Search for the cell housing the specified text and yield its [X, Y] center coordinate. 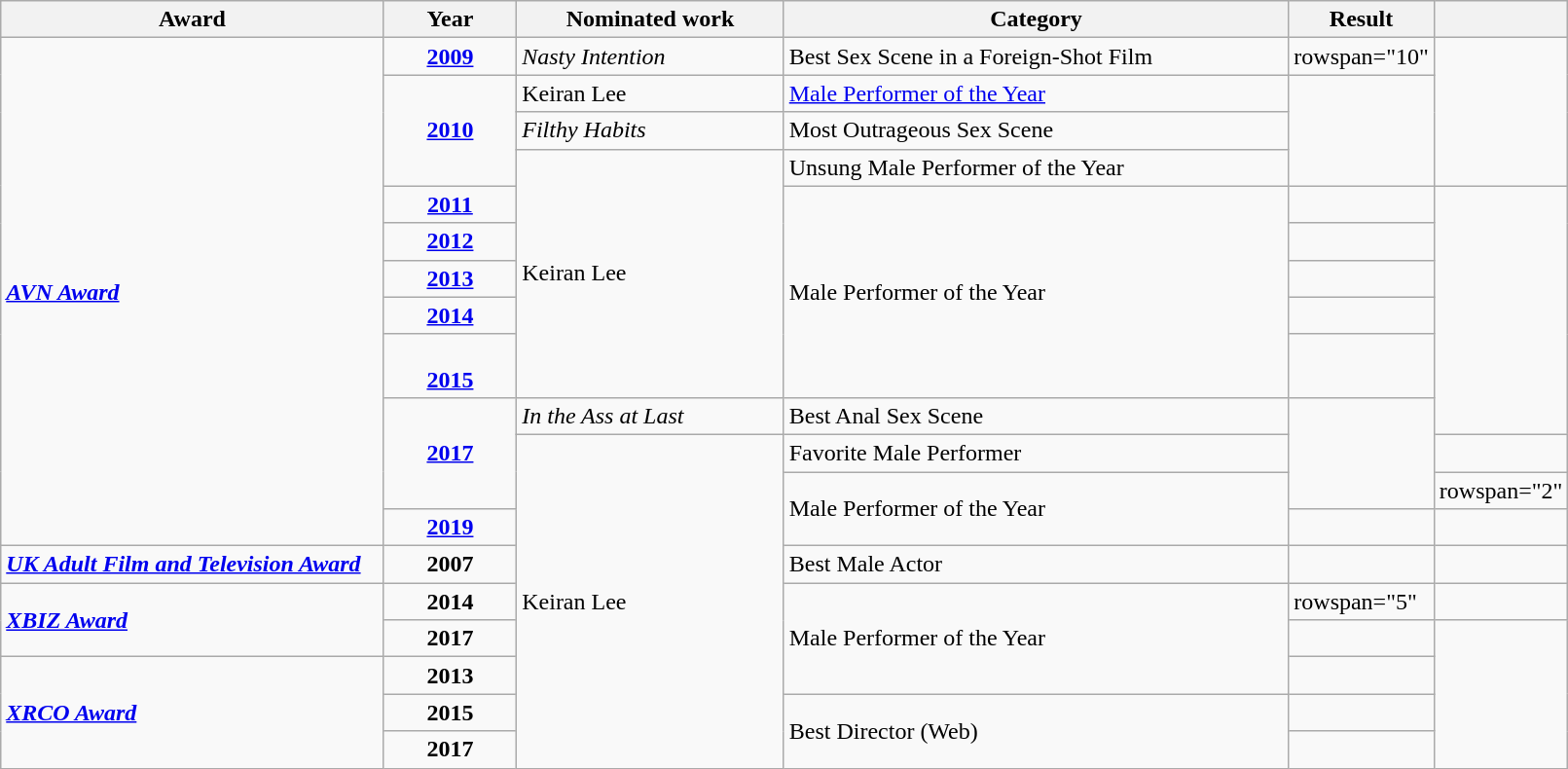
2019 [450, 528]
Most Outrageous Sex Scene [1036, 130]
Year [450, 19]
Best Director (Web) [1036, 731]
2009 [450, 56]
rowspan="5" [1362, 602]
2011 [450, 204]
UK Adult Film and Television Award [193, 565]
2007 [450, 565]
Favorite Male Performer [1036, 453]
rowspan="10" [1362, 56]
In the Ass at Last [650, 416]
Award [193, 19]
Result [1362, 19]
AVN Award [193, 292]
rowspan="2" [1501, 490]
Filthy Habits [650, 130]
Unsung Male Performer of the Year [1036, 167]
2012 [450, 241]
Best Male Actor [1036, 565]
Nasty Intention [650, 56]
Nominated work [650, 19]
Best Sex Scene in a Foreign-Shot Film [1036, 56]
Category [1036, 19]
XBIZ Award [193, 620]
Best Anal Sex Scene [1036, 416]
XRCO Award [193, 713]
2010 [450, 130]
